Detect which cell encompasses the target text, then output its (x, y) center coordinate. 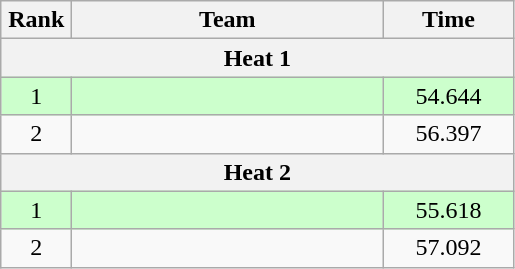
55.618 (448, 210)
Team (228, 20)
Heat 1 (258, 58)
Rank (36, 20)
56.397 (448, 134)
Time (448, 20)
54.644 (448, 96)
Heat 2 (258, 172)
57.092 (448, 248)
